Capture the cell that displays the provided text and extract its (x, y) central coordinate. 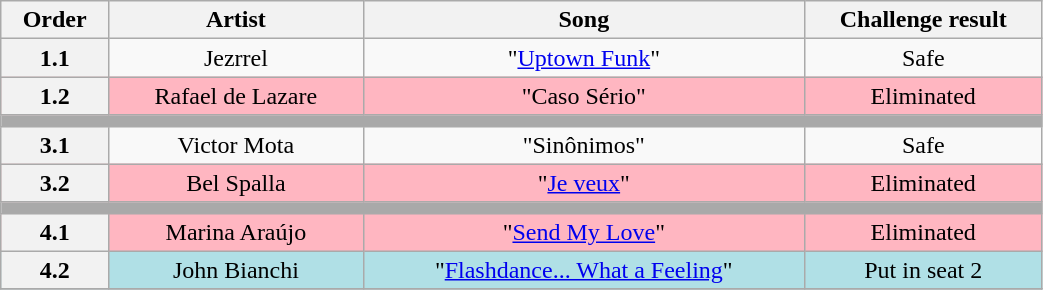
1.2 (55, 96)
1.1 (55, 58)
Artist (236, 20)
"Flashdance... What a Feeling" (584, 270)
Put in seat 2 (923, 270)
"Caso Sério" (584, 96)
3.2 (55, 183)
John Bianchi (236, 270)
"Sinônimos" (584, 145)
Jezrrel (236, 58)
Song (584, 20)
4.1 (55, 232)
Challenge result (923, 20)
"Uptown Funk" (584, 58)
4.2 (55, 270)
Bel Spalla (236, 183)
Order (55, 20)
"Je veux" (584, 183)
Victor Mota (236, 145)
Marina Araújo (236, 232)
3.1 (55, 145)
"Send My Love" (584, 232)
Rafael de Lazare (236, 96)
